For the text-containing cell, return its midpoint in (x, y) coordinate format. 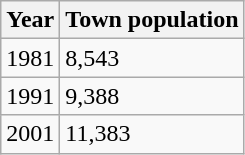
8,543 (152, 58)
2001 (30, 134)
9,388 (152, 96)
Year (30, 20)
11,383 (152, 134)
1981 (30, 58)
Town population (152, 20)
1991 (30, 96)
